For the text-containing cell, return its midpoint in (x, y) coordinate format. 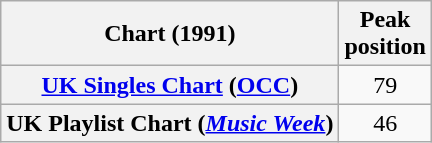
Peakposition (385, 34)
UK Playlist Chart (Music Week) (170, 123)
Chart (1991) (170, 34)
UK Singles Chart (OCC) (170, 85)
79 (385, 85)
46 (385, 123)
